Find where the given text appears and provide that cell's center as (x, y) coordinate. 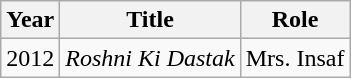
Role (295, 20)
Title (150, 20)
2012 (30, 58)
Mrs. Insaf (295, 58)
Year (30, 20)
Roshni Ki Dastak (150, 58)
